Extract the [x, y] coordinate from the center of the cell holding the provided text.  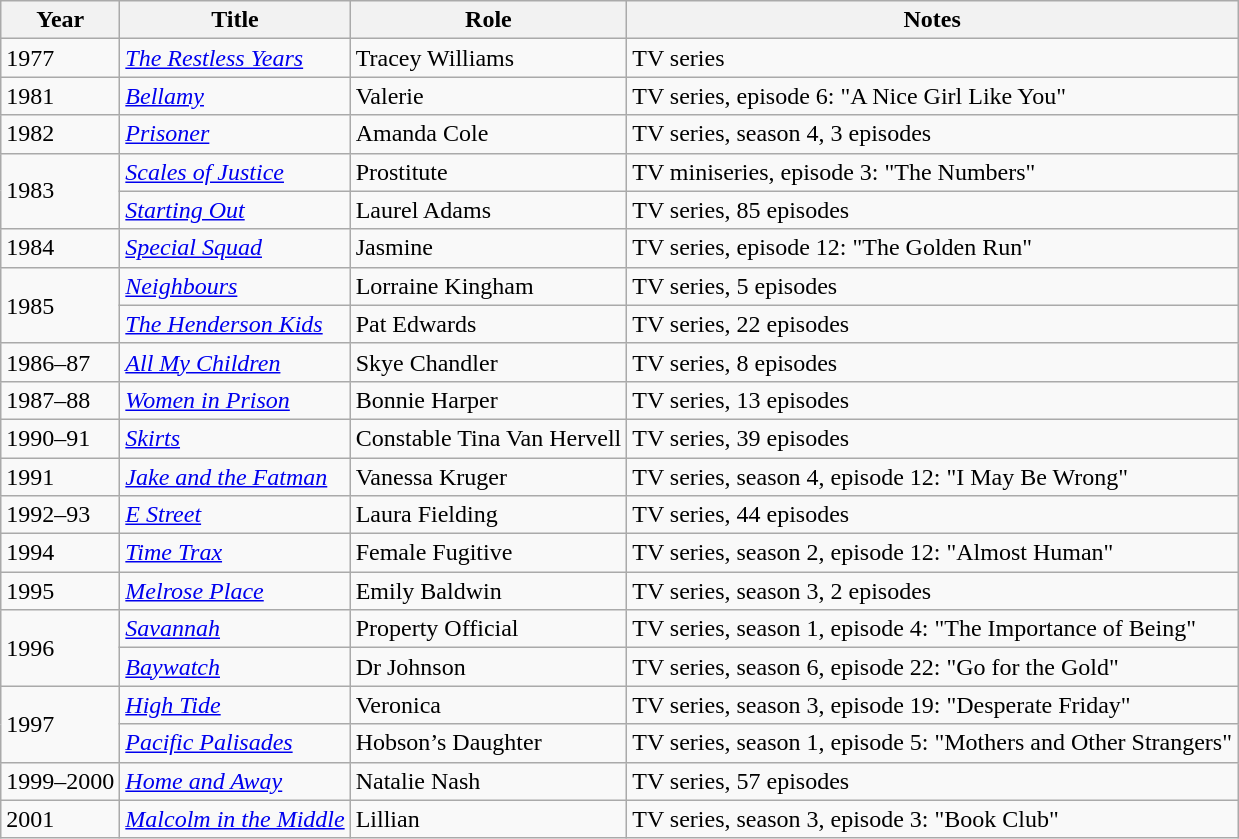
TV series, 8 episodes [932, 362]
TV series, season 2, episode 12: "Almost Human" [932, 553]
Bonnie Harper [488, 400]
2001 [60, 819]
Constable Tina Van Hervell [488, 438]
TV series, 44 episodes [932, 515]
Title [235, 20]
TV series, 39 episodes [932, 438]
TV series, 5 episodes [932, 286]
Role [488, 20]
1999–2000 [60, 781]
TV miniseries, episode 3: "The Numbers" [932, 172]
Tracey Williams [488, 58]
The Henderson Kids [235, 324]
1996 [60, 648]
Home and Away [235, 781]
Skye Chandler [488, 362]
Pacific Palisades [235, 743]
Laura Fielding [488, 515]
1982 [60, 134]
Year [60, 20]
Prisoner [235, 134]
TV series, season 3, episode 19: "Desperate Friday" [932, 705]
Notes [932, 20]
TV series, 85 episodes [932, 210]
1984 [60, 248]
Laurel Adams [488, 210]
Dr Johnson [488, 667]
1995 [60, 591]
TV series, episode 12: "The Golden Run" [932, 248]
The Restless Years [235, 58]
Emily Baldwin [488, 591]
TV series, season 4, episode 12: "I May Be Wrong" [932, 477]
TV series, 22 episodes [932, 324]
1990–91 [60, 438]
Natalie Nash [488, 781]
TV series, season 4, 3 episodes [932, 134]
Valerie [488, 96]
Amanda Cole [488, 134]
All My Children [235, 362]
Lorraine Kingham [488, 286]
Melrose Place [235, 591]
TV series, 13 episodes [932, 400]
TV series, season 1, episode 4: "The Importance of Being" [932, 629]
Baywatch [235, 667]
1986–87 [60, 362]
Bellamy [235, 96]
TV series [932, 58]
Jasmine [488, 248]
1983 [60, 191]
1992–93 [60, 515]
Prostitute [488, 172]
High Tide [235, 705]
E Street [235, 515]
Hobson’s Daughter [488, 743]
Time Trax [235, 553]
Starting Out [235, 210]
1997 [60, 724]
Female Fugitive [488, 553]
TV series, season 6, episode 22: "Go for the Gold" [932, 667]
Malcolm in the Middle [235, 819]
TV series, 57 episodes [932, 781]
Pat Edwards [488, 324]
Jake and the Fatman [235, 477]
1985 [60, 305]
Savannah [235, 629]
1977 [60, 58]
Vanessa Kruger [488, 477]
TV series, season 3, episode 3: "Book Club" [932, 819]
Scales of Justice [235, 172]
TV series, episode 6: "A Nice Girl Like You" [932, 96]
1991 [60, 477]
Skirts [235, 438]
TV series, season 3, 2 episodes [932, 591]
Property Official [488, 629]
1987–88 [60, 400]
Veronica [488, 705]
Lillian [488, 819]
Women in Prison [235, 400]
Neighbours [235, 286]
1981 [60, 96]
Special Squad [235, 248]
1994 [60, 553]
TV series, season 1, episode 5: "Mothers and Other Strangers" [932, 743]
